For the text-containing cell, return its midpoint in (X, Y) coordinate format. 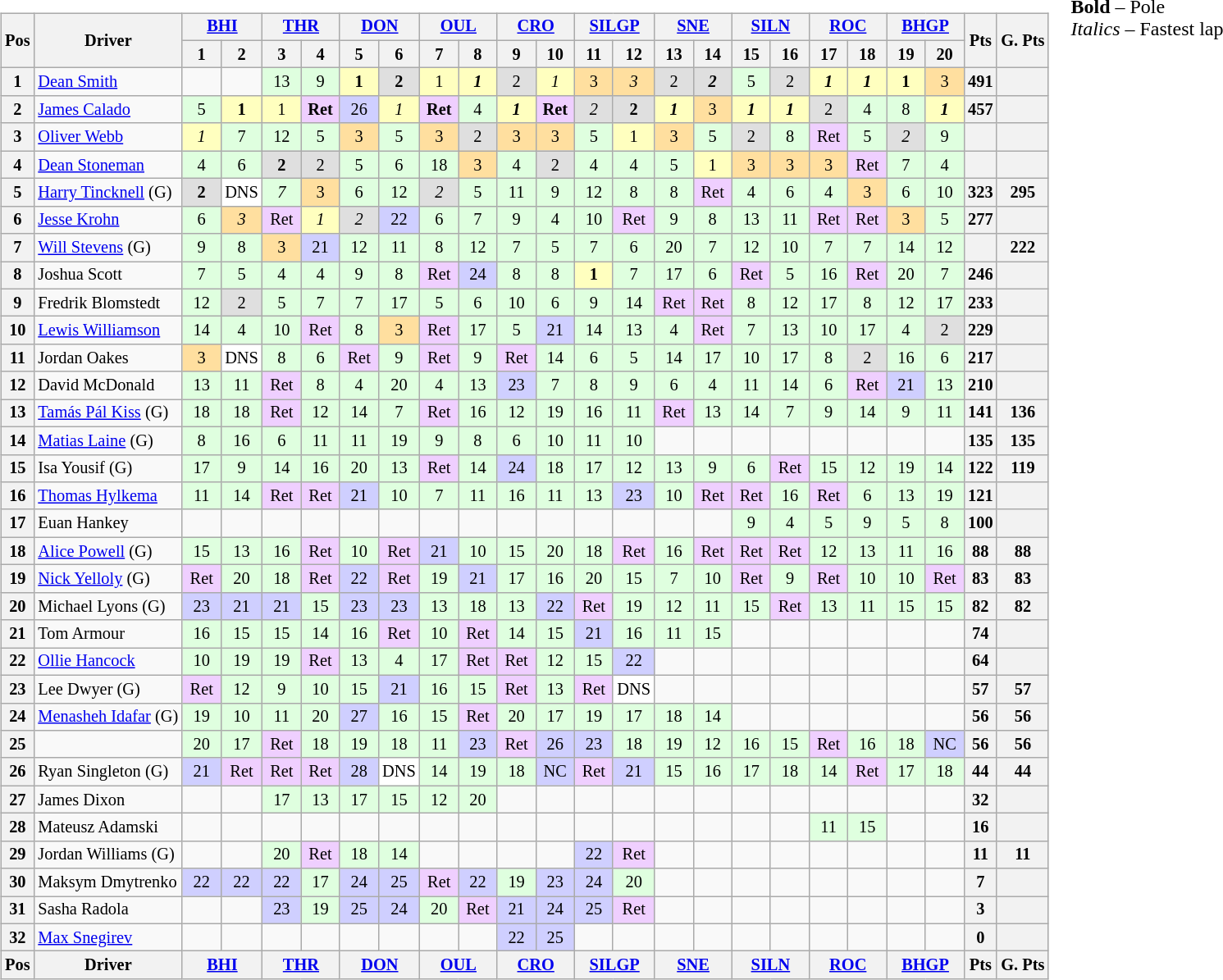
Isa Yousif (G) (108, 468)
David McDonald (108, 385)
Ollie Hancock (108, 662)
Alice Powell (G) (108, 551)
Michael Lyons (G) (108, 606)
Thomas Hylkema (108, 496)
119 (1022, 468)
31 (17, 910)
Nick Yelloly (G) (108, 579)
Mateusz Adamski (108, 827)
Tom Armour (108, 634)
Fredrik Blomstedt (108, 303)
Oliver Webb (108, 137)
Harry Tincknell (G) (108, 193)
Dean Smith (108, 82)
100 (980, 523)
Lee Dwyer (G) (108, 689)
Jordan Williams (G) (108, 855)
295 (1022, 193)
277 (980, 220)
210 (980, 385)
Tamás Pál Kiss (G) (108, 413)
Ryan Singleton (G) (108, 772)
Will Stevens (G) (108, 248)
James Calado (108, 110)
Jesse Krohn (108, 220)
323 (980, 193)
Maksym Dmytrenko (108, 882)
30 (17, 882)
122 (980, 468)
141 (980, 413)
217 (980, 358)
491 (980, 82)
Euan Hankey (108, 523)
Max Snegirev (108, 937)
136 (1022, 413)
121 (980, 496)
Sasha Radola (108, 910)
James Dixon (108, 800)
222 (1022, 248)
Menasheh Idafar (G) (108, 717)
Matias Laine (G) (108, 440)
246 (980, 276)
Joshua Scott (108, 276)
0 (980, 937)
64 (980, 662)
Lewis Williamson (108, 330)
29 (17, 855)
Dean Stoneman (108, 165)
Jordan Oakes (108, 358)
457 (980, 110)
229 (980, 330)
74 (980, 634)
233 (980, 303)
